Provide the [X, Y] coordinate of the cell's center where the given text is located.  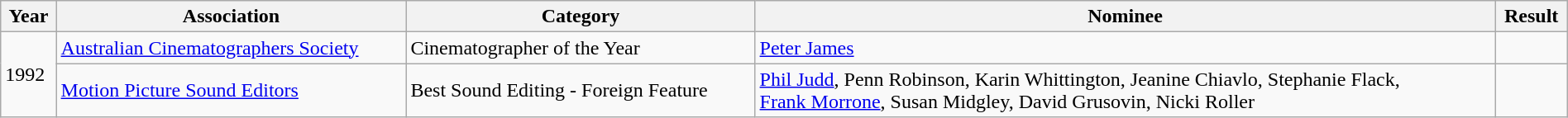
Nominee [1125, 17]
Association [232, 17]
Best Sound Editing - Foreign Feature [581, 91]
Category [581, 17]
Australian Cinematographers Society [232, 48]
Motion Picture Sound Editors [232, 91]
Year [28, 17]
1992 [28, 74]
Peter James [1125, 48]
Cinematographer of the Year [581, 48]
Result [1532, 17]
Phil Judd, Penn Robinson, Karin Whittington, Jeanine Chiavlo, Stephanie Flack,Frank Morrone, Susan Midgley, David Grusovin, Nicki Roller [1125, 91]
